Provide the [x, y] coordinate of the cell's center where the given text is located.  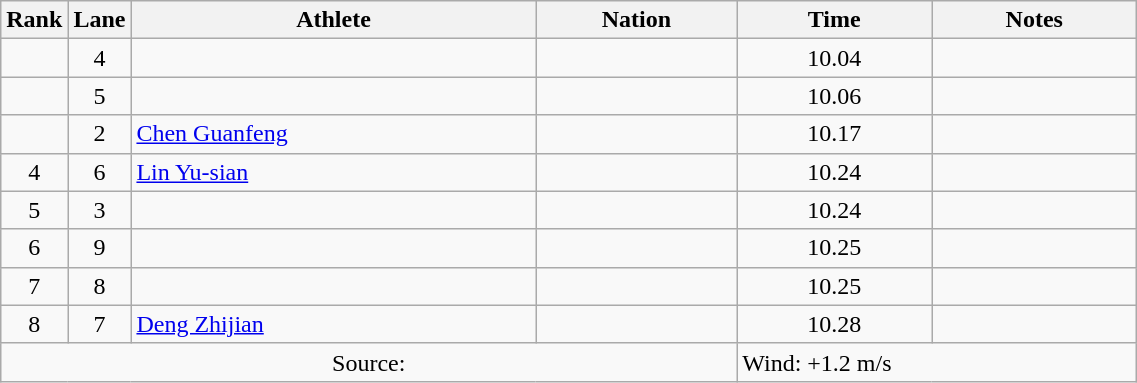
Notes [1034, 20]
Rank [34, 20]
10.17 [834, 134]
10.06 [834, 96]
Lane [100, 20]
Lin Yu-sian [334, 172]
Source: [369, 362]
Time [834, 20]
9 [100, 248]
Athlete [334, 20]
2 [100, 134]
Chen Guanfeng [334, 134]
Wind: +1.2 m/s [937, 362]
10.04 [834, 58]
10.28 [834, 324]
Deng Zhijian [334, 324]
Nation [636, 20]
3 [100, 210]
